Search for the cell housing the specified text and yield its [x, y] center coordinate. 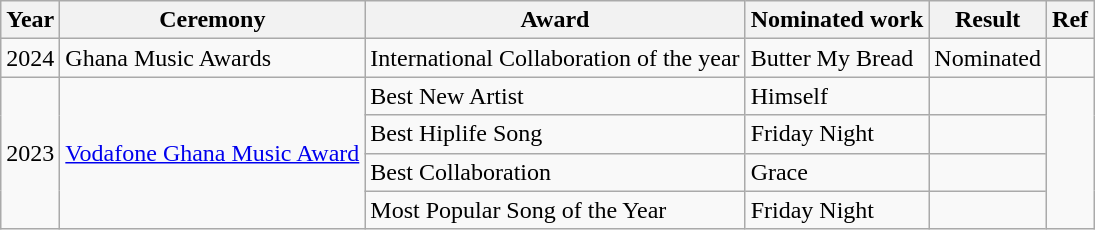
Award [555, 20]
2023 [30, 153]
Year [30, 20]
Most Popular Song of the Year [555, 210]
Result [988, 20]
Grace [837, 172]
Himself [837, 96]
Best Hiplife Song [555, 134]
Ref [1070, 20]
Best New Artist [555, 96]
2024 [30, 58]
Ceremony [212, 20]
Best Collaboration [555, 172]
Nominated work [837, 20]
Butter My Bread [837, 58]
International Collaboration of the year [555, 58]
Nominated [988, 58]
Ghana Music Awards [212, 58]
Vodafone Ghana Music Award [212, 153]
